Scan for the cell matching the given text and deliver its (x, y) coordinate at center. 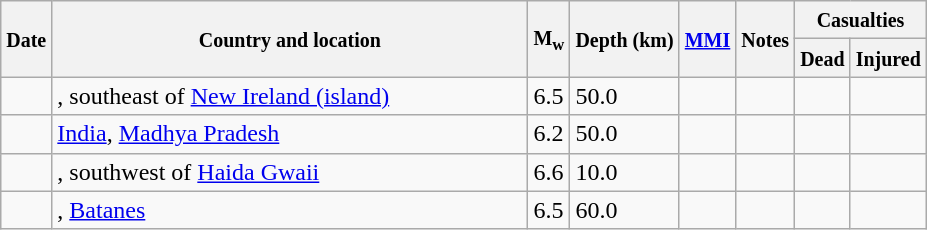
6.2 (549, 134)
MMI (708, 39)
, Batanes (290, 210)
, southwest of Haida Gwaii (290, 172)
, southeast of New Ireland (island) (290, 96)
Mw (549, 39)
60.0 (624, 210)
10.0 (624, 172)
Date (26, 39)
Depth (km) (624, 39)
Dead (823, 58)
Injured (888, 58)
Notes (766, 39)
Casualties (861, 20)
6.6 (549, 172)
Country and location (290, 39)
India, Madhya Pradesh (290, 134)
